Identify which cell holds the provided text, then report its (x, y) central coordinate. 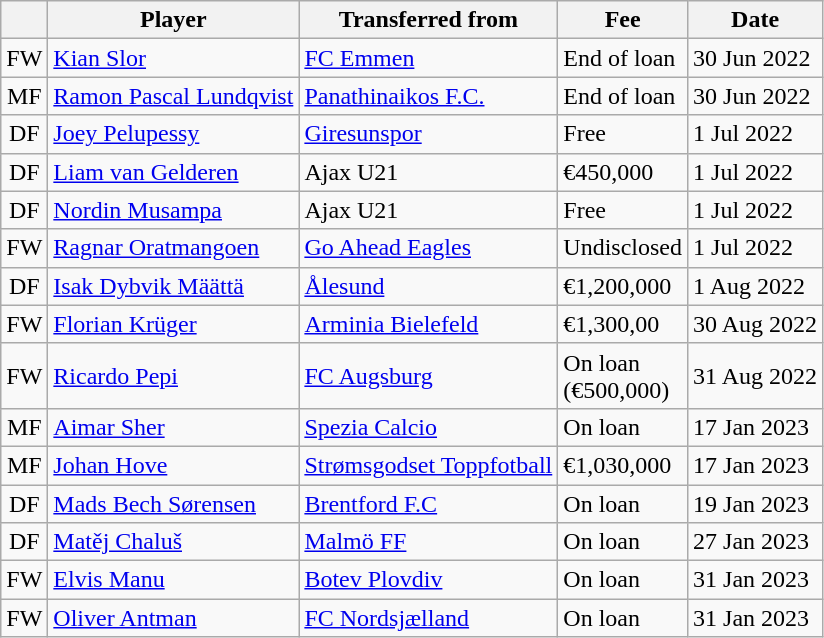
31 Aug 2022 (756, 376)
Go Ahead Eagles (428, 248)
Undisclosed (623, 248)
FC Augsburg (428, 376)
Panathinaikos F.C. (428, 96)
Transferred from (428, 20)
€1,200,000 (623, 286)
Isak Dybvik Määttä (174, 286)
Mads Bech Sørensen (174, 503)
Giresunspor (428, 134)
FC Emmen (428, 58)
Ålesund (428, 286)
FC Nordsjælland (428, 618)
30 Aug 2022 (756, 324)
Johan Hove (174, 465)
Kian Slor (174, 58)
€1,030,000 (623, 465)
Oliver Antman (174, 618)
Arminia Bielefeld (428, 324)
Date (756, 20)
€1,300,00 (623, 324)
Ramon Pascal Lundqvist (174, 96)
Ricardo Pepi (174, 376)
Elvis Manu (174, 580)
Ragnar Oratmangoen (174, 248)
Aimar Sher (174, 427)
Joey Pelupessy (174, 134)
Botev Plovdiv (428, 580)
Malmö FF (428, 542)
Florian Krüger (174, 324)
Liam van Gelderen (174, 172)
19 Jan 2023 (756, 503)
1 Aug 2022 (756, 286)
Spezia Calcio (428, 427)
Strømsgodset Toppfotball (428, 465)
Fee (623, 20)
Player (174, 20)
Matěj Chaluš (174, 542)
Brentford F.C (428, 503)
On loan (€500,000) (623, 376)
€450,000 (623, 172)
Nordin Musampa (174, 210)
27 Jan 2023 (756, 542)
